From the cell containing the given text, extract its center point as (X, Y) coordinate. 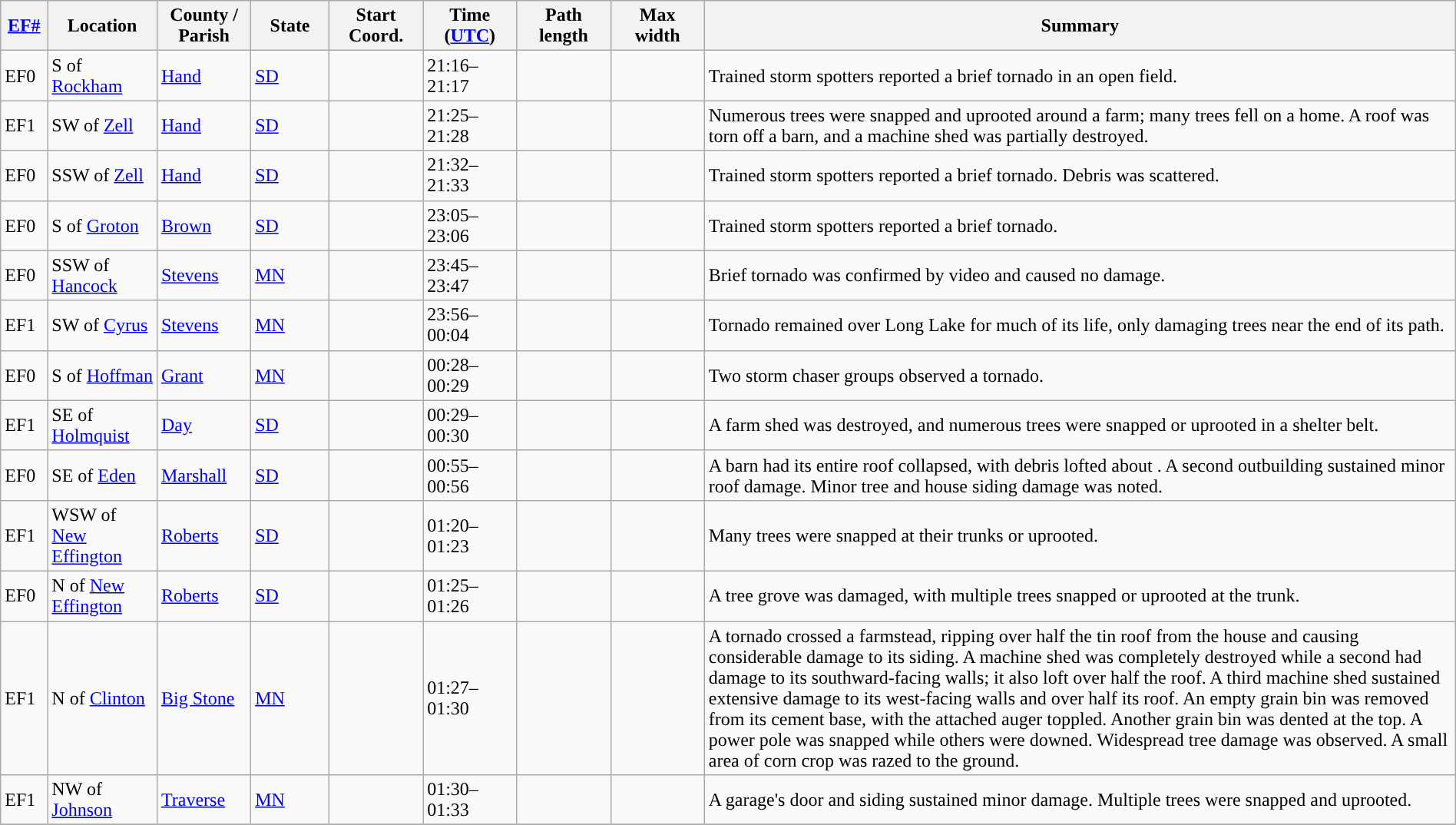
Max width (657, 26)
00:55–00:56 (470, 475)
Trained storm spotters reported a brief tornado. (1080, 226)
NW of Johnson (103, 800)
Many trees were snapped at their trunks or uprooted. (1080, 535)
Brown (204, 226)
01:20–01:23 (470, 535)
00:28–00:29 (470, 375)
21:32–21:33 (470, 175)
00:29–00:30 (470, 426)
EF# (25, 26)
N of Clinton (103, 697)
SE of Eden (103, 475)
21:25–21:28 (470, 126)
23:05–23:06 (470, 226)
23:56–00:04 (470, 326)
01:27–01:30 (470, 697)
01:25–01:26 (470, 596)
Tornado remained over Long Lake for much of its life, only damaging trees near the end of its path. (1080, 326)
Start Coord. (376, 26)
SW of Cyrus (103, 326)
A tree grove was damaged, with multiple trees snapped or uprooted at the trunk. (1080, 596)
State (290, 26)
Brief tornado was confirmed by video and caused no damage. (1080, 275)
A farm shed was destroyed, and numerous trees were snapped or uprooted in a shelter belt. (1080, 426)
Summary (1080, 26)
SE of Holmquist (103, 426)
Trained storm spotters reported a brief tornado in an open field. (1080, 75)
S of Hoffman (103, 375)
21:16–21:17 (470, 75)
Day (204, 426)
SW of Zell (103, 126)
01:30–01:33 (470, 800)
Time (UTC) (470, 26)
Two storm chaser groups observed a tornado. (1080, 375)
Big Stone (204, 697)
SSW of Hancock (103, 275)
WSW of New Effington (103, 535)
Marshall (204, 475)
County / Parish (204, 26)
Trained storm spotters reported a brief tornado. Debris was scattered. (1080, 175)
A garage's door and siding sustained minor damage. Multiple trees were snapped and uprooted. (1080, 800)
Location (103, 26)
N of New Effington (103, 596)
23:45–23:47 (470, 275)
S of Rockham (103, 75)
Traverse (204, 800)
SSW of Zell (103, 175)
Path length (564, 26)
S of Groton (103, 226)
Grant (204, 375)
